For the text-containing cell, return its midpoint in [X, Y] coordinate format. 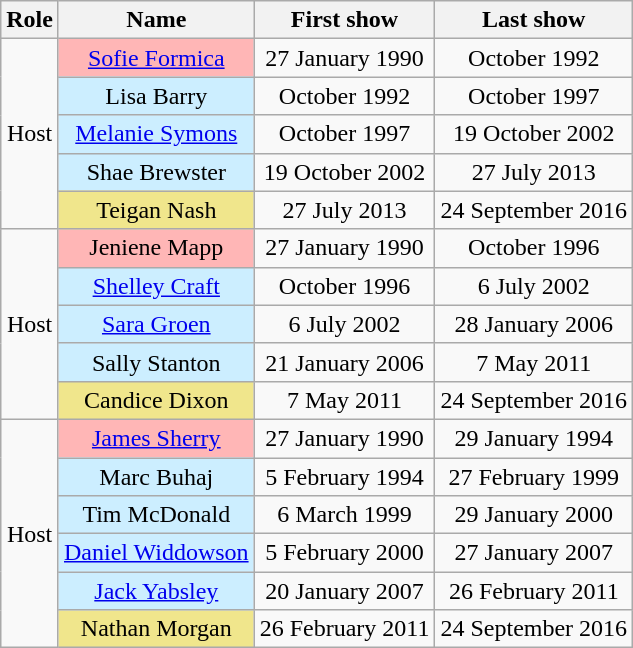
First show [344, 20]
29 January 2000 [534, 515]
Sofie Formica [156, 58]
5 February 2000 [344, 553]
Nathan Morgan [156, 629]
Teigan Nash [156, 210]
5 February 1994 [344, 477]
Marc Buhaj [156, 477]
6 March 1999 [344, 515]
Daniel Widdowson [156, 553]
Name [156, 20]
Last show [534, 20]
Shelley Craft [156, 286]
28 January 2006 [534, 324]
Sally Stanton [156, 362]
20 January 2007 [344, 591]
Melanie Symons [156, 134]
Role [30, 20]
27 February 1999 [534, 477]
27 January 2007 [534, 553]
James Sherry [156, 438]
Sara Groen [156, 324]
Jack Yabsley [156, 591]
21 January 2006 [344, 362]
Shae Brewster [156, 172]
Candice Dixon [156, 400]
29 January 1994 [534, 438]
Jeniene Mapp [156, 248]
Tim McDonald [156, 515]
Lisa Barry [156, 96]
